Capture the cell that displays the provided text and extract its (x, y) central coordinate. 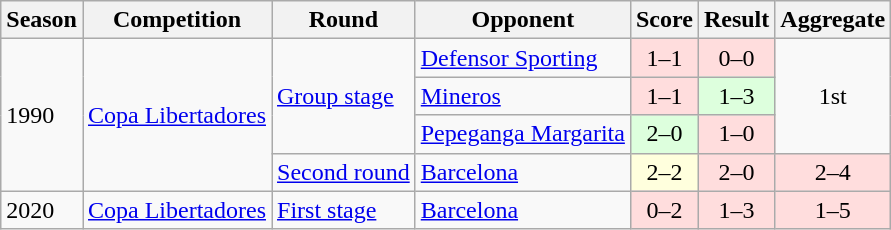
Opponent (522, 20)
Competition (176, 20)
Mineros (522, 96)
Defensor Sporting (522, 58)
Season (42, 20)
Score (664, 20)
Group stage (344, 96)
1990 (42, 115)
Result (736, 20)
1–5 (833, 210)
Round (344, 20)
Aggregate (833, 20)
2020 (42, 210)
First stage (344, 210)
Pepeganga Margarita (522, 134)
Second round (344, 172)
2–2 (664, 172)
0–2 (664, 210)
1st (833, 96)
0–0 (736, 58)
1–0 (736, 134)
2–4 (833, 172)
